Capture the cell that displays the provided text and extract its [X, Y] central coordinate. 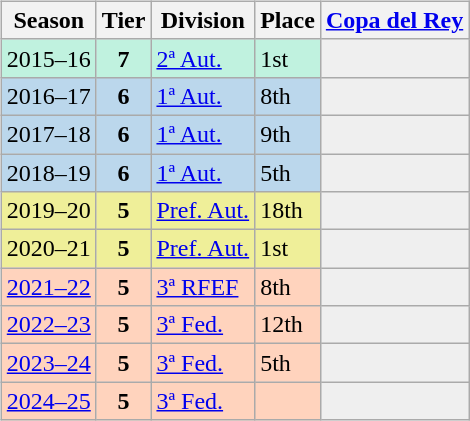
2020–21 [48, 249]
12th [288, 325]
2023–24 [48, 363]
2018–19 [48, 173]
2021–22 [48, 287]
Tier [124, 20]
2ª Aut. [203, 58]
2016–17 [48, 96]
2017–18 [48, 134]
2024–25 [48, 401]
9th [288, 134]
2019–20 [48, 211]
Copa del Rey [394, 20]
Season [48, 20]
3ª RFEF [203, 287]
18th [288, 211]
2022–23 [48, 325]
Place [288, 20]
2015–16 [48, 58]
Division [203, 20]
7 [124, 58]
